Detect which cell encompasses the target text, then output its [X, Y] center coordinate. 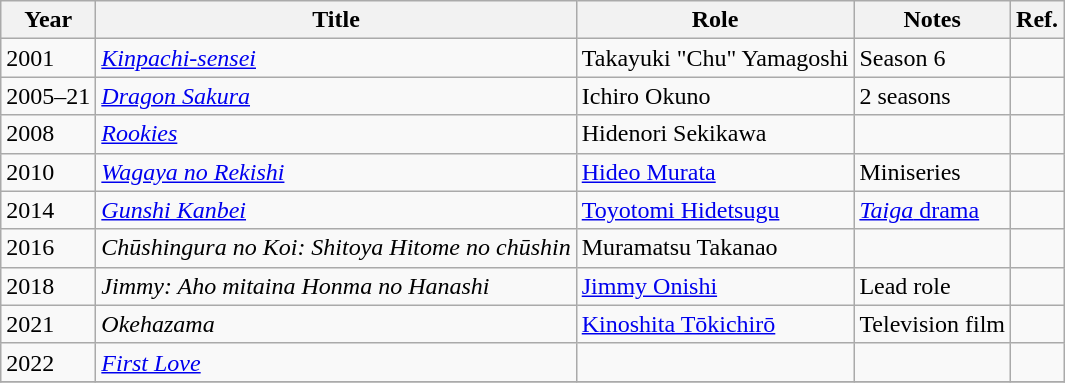
Notes [932, 20]
Kinpachi-sensei [336, 58]
Kinoshita Tōkichirō [715, 324]
Season 6 [932, 58]
Role [715, 20]
Wagaya no Rekishi [336, 172]
Okehazama [336, 324]
Toyotomi Hidetsugu [715, 210]
2021 [48, 324]
2018 [48, 286]
2016 [48, 248]
Chūshingura no Koi: Shitoya Hitome no chūshin [336, 248]
Ichiro Okuno [715, 96]
Taiga drama [932, 210]
Rookies [336, 134]
2010 [48, 172]
Dragon Sakura [336, 96]
2 seasons [932, 96]
Gunshi Kanbei [336, 210]
Hideo Murata [715, 172]
Jimmy: Aho mitaina Honma no Hanashi [336, 286]
2022 [48, 362]
Jimmy Onishi [715, 286]
Miniseries [932, 172]
2001 [48, 58]
Takayuki "Chu" Yamagoshi [715, 58]
2005–21 [48, 96]
Television film [932, 324]
Lead role [932, 286]
Muramatsu Takanao [715, 248]
Year [48, 20]
Title [336, 20]
First Love [336, 362]
Hidenori Sekikawa [715, 134]
Ref. [1038, 20]
2014 [48, 210]
2008 [48, 134]
